For the text-containing cell, return its midpoint in [X, Y] coordinate format. 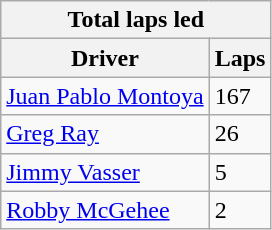
Greg Ray [105, 134]
Jimmy Vasser [105, 172]
Juan Pablo Montoya [105, 96]
167 [240, 96]
26 [240, 134]
5 [240, 172]
Total laps led [136, 20]
2 [240, 210]
Laps [240, 58]
Robby McGehee [105, 210]
Driver [105, 58]
